Determine the (X, Y) coordinate at the center of the cell enclosing the given text.  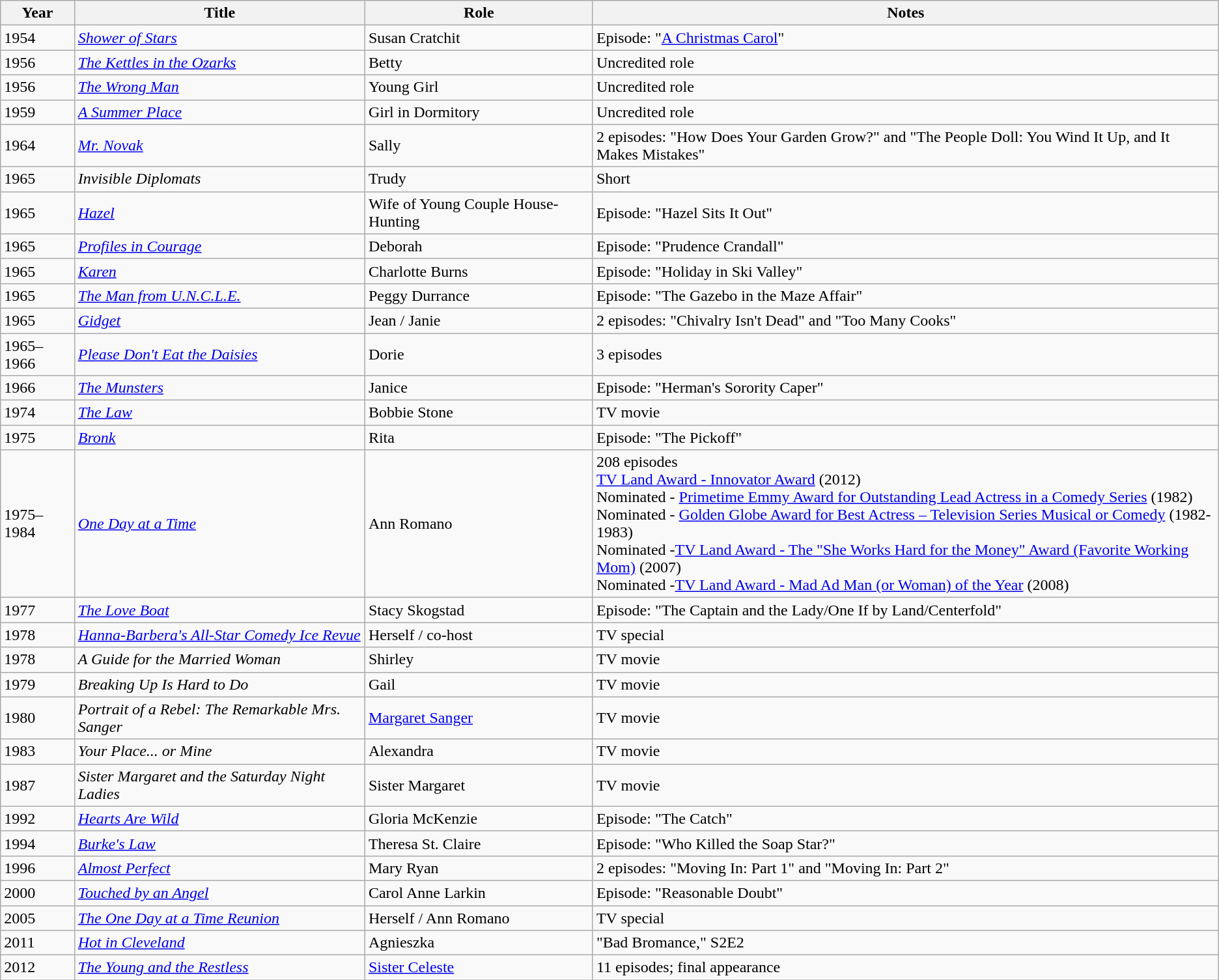
Ann Romano (479, 524)
Hazel (219, 212)
Theresa St. Claire (479, 843)
One Day at a Time (219, 524)
2 episodes: "Chivalry Isn't Dead" and "Too Many Cooks" (905, 320)
"Bad Bromance," S2E2 (905, 943)
Gidget (219, 320)
Invisible Diplomats (219, 179)
Breaking Up Is Hard to Do (219, 684)
Mr. Novak (219, 146)
Episode: "Reasonable Doubt" (905, 893)
Sister Celeste (479, 968)
Episode: "Hazel Sits It Out" (905, 212)
1977 (38, 610)
1994 (38, 843)
Bobbie Stone (479, 413)
Karen (219, 271)
Hanna-Barbera's All-Star Comedy Ice Revue (219, 635)
Shower of Stars (219, 38)
Portrait of a Rebel: The Remarkable Mrs. Sanger (219, 718)
Susan Cratchit (479, 38)
1992 (38, 819)
Hearts Are Wild (219, 819)
Short (905, 179)
1975–1984 (38, 524)
A Guide for the Married Woman (219, 660)
Jean / Janie (479, 320)
Hot in Cleveland (219, 943)
Sister Margaret (479, 785)
3 episodes (905, 354)
2 episodes: "Moving In: Part 1" and "Moving In: Part 2" (905, 868)
Episode: "Prudence Crandall" (905, 246)
The One Day at a Time Reunion (219, 917)
11 episodes; final appearance (905, 968)
Gail (479, 684)
Title (219, 13)
The Man from U.N.C.L.E. (219, 296)
The Wrong Man (219, 87)
1983 (38, 751)
Alexandra (479, 751)
2011 (38, 943)
The Law (219, 413)
2000 (38, 893)
1965–1966 (38, 354)
Sally (479, 146)
Deborah (479, 246)
Gloria McKenzie (479, 819)
Episode: "The Catch" (905, 819)
Sister Margaret and the Saturday Night Ladies (219, 785)
A Summer Place (219, 112)
Please Don't Eat the Daisies (219, 354)
Bronk (219, 438)
Carol Anne Larkin (479, 893)
Role (479, 13)
Episode: "The Pickoff" (905, 438)
The Munsters (219, 388)
Rita (479, 438)
1987 (38, 785)
The Young and the Restless (219, 968)
Episode: "Who Killed the Soap Star?" (905, 843)
Episode: "The Captain and the Lady/One If by Land/Centerfold" (905, 610)
Almost Perfect (219, 868)
1964 (38, 146)
Touched by an Angel (219, 893)
Dorie (479, 354)
Betty (479, 63)
1996 (38, 868)
Charlotte Burns (479, 271)
Mary Ryan (479, 868)
Trudy (479, 179)
The Kettles in the Ozarks (219, 63)
Year (38, 13)
Shirley (479, 660)
Janice (479, 388)
Peggy Durrance (479, 296)
Agnieszka (479, 943)
Herself / Ann Romano (479, 917)
1954 (38, 38)
Young Girl (479, 87)
1974 (38, 413)
Herself / co-host (479, 635)
1959 (38, 112)
Your Place... or Mine (219, 751)
Margaret Sanger (479, 718)
Episode: "Herman's Sorority Caper" (905, 388)
1979 (38, 684)
Notes (905, 13)
Stacy Skogstad (479, 610)
1975 (38, 438)
2 episodes: "How Does Your Garden Grow?" and "The People Doll: You Wind It Up, and It Makes Mistakes" (905, 146)
Burke's Law (219, 843)
2012 (38, 968)
Profiles in Courage (219, 246)
Episode: "A Christmas Carol" (905, 38)
Episode: "Holiday in Ski Valley" (905, 271)
Wife of Young Couple House-Hunting (479, 212)
2005 (38, 917)
1966 (38, 388)
Girl in Dormitory (479, 112)
Episode: "The Gazebo in the Maze Affair" (905, 296)
1980 (38, 718)
The Love Boat (219, 610)
